Extract the [X, Y] coordinate from the center of the cell holding the provided text.  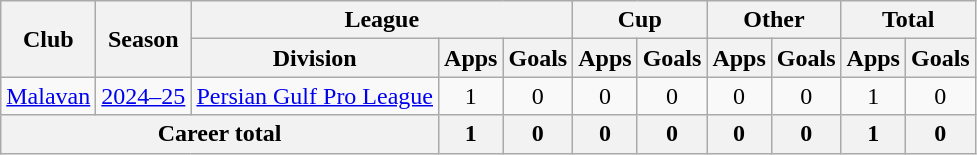
League [382, 20]
Season [144, 39]
2024–25 [144, 96]
Malavan [48, 96]
Club [48, 39]
Other [774, 20]
Persian Gulf Pro League [315, 96]
Cup [640, 20]
Division [315, 58]
Career total [220, 134]
Total [908, 20]
